Provide the (X, Y) coordinate of the cell's center where the given text is located.  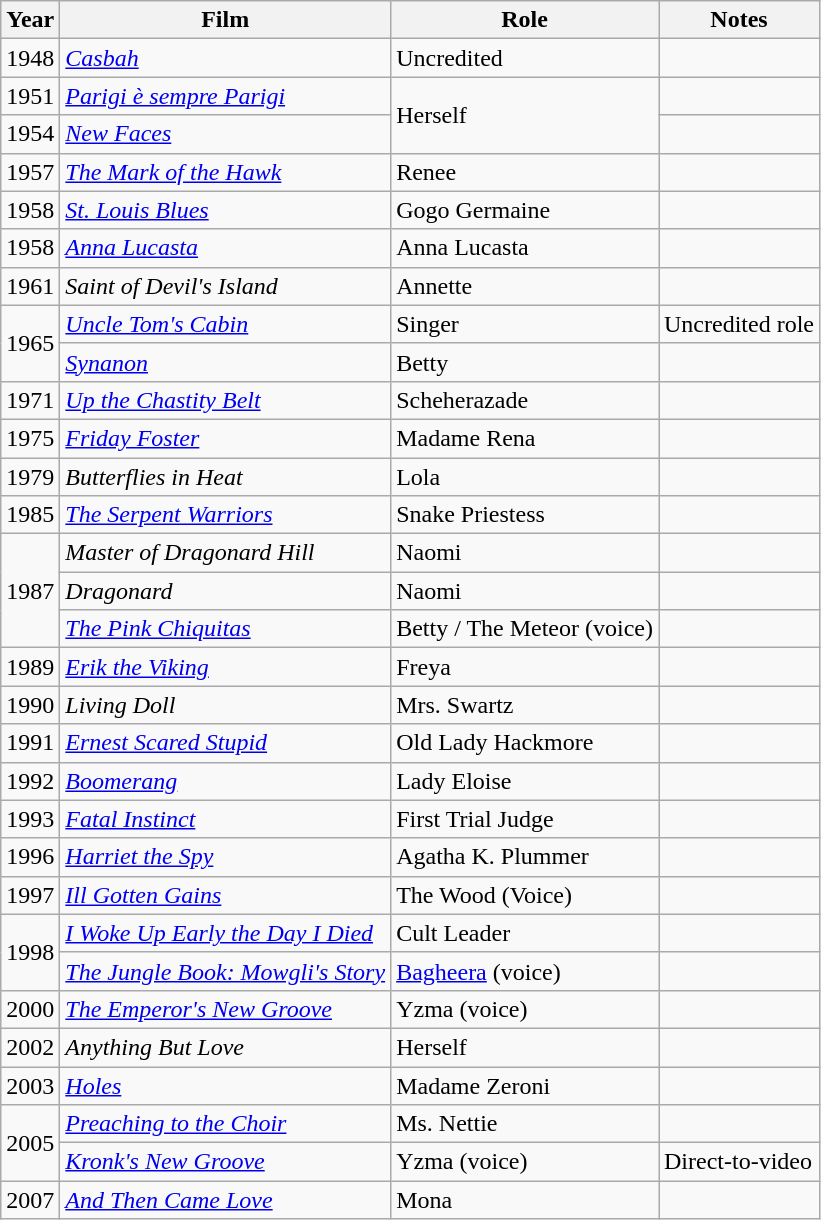
2007 (30, 1200)
Synanon (226, 362)
The Serpent Warriors (226, 515)
2003 (30, 1085)
Holes (226, 1085)
Scheherazade (525, 400)
The Jungle Book: Mowgli's Story (226, 971)
Annette (525, 286)
Master of Dragonard Hill (226, 553)
2002 (30, 1047)
Uncredited (525, 58)
1996 (30, 857)
1948 (30, 58)
1951 (30, 96)
1989 (30, 667)
Cult Leader (525, 933)
Madame Rena (525, 438)
1957 (30, 172)
Mrs. Swartz (525, 705)
Freya (525, 667)
Lady Eloise (525, 781)
New Faces (226, 134)
1979 (30, 477)
Up the Chastity Belt (226, 400)
Boomerang (226, 781)
Direct-to-video (738, 1162)
1975 (30, 438)
Renee (525, 172)
Ill Gotten Gains (226, 895)
2005 (30, 1143)
And Then Came Love (226, 1200)
Uncle Tom's Cabin (226, 324)
The Pink Chiquitas (226, 629)
Harriet the Spy (226, 857)
Film (226, 20)
Betty / The Meteor (voice) (525, 629)
Singer (525, 324)
2000 (30, 1009)
Saint of Devil's Island (226, 286)
Preaching to the Choir (226, 1124)
Year (30, 20)
Mona (525, 1200)
Betty (525, 362)
1987 (30, 591)
The Wood (Voice) (525, 895)
1998 (30, 952)
First Trial Judge (525, 819)
1954 (30, 134)
Erik the Viking (226, 667)
I Woke Up Early the Day I Died (226, 933)
1961 (30, 286)
Anything But Love (226, 1047)
1965 (30, 343)
The Mark of the Hawk (226, 172)
Snake Priestess (525, 515)
Lola (525, 477)
Notes (738, 20)
Agatha K. Plummer (525, 857)
The Emperor's New Groove (226, 1009)
Madame Zeroni (525, 1085)
1991 (30, 743)
Bagheera (voice) (525, 971)
Old Lady Hackmore (525, 743)
Fatal Instinct (226, 819)
Parigi è sempre Parigi (226, 96)
Gogo Germaine (525, 210)
Role (525, 20)
1985 (30, 515)
1992 (30, 781)
Kronk's New Groove (226, 1162)
Casbah (226, 58)
Ernest Scared Stupid (226, 743)
Dragonard (226, 591)
Living Doll (226, 705)
1993 (30, 819)
Uncredited role (738, 324)
St. Louis Blues (226, 210)
1990 (30, 705)
Friday Foster (226, 438)
Butterflies in Heat (226, 477)
1971 (30, 400)
1997 (30, 895)
Ms. Nettie (525, 1124)
